From the cell containing the given text, extract its center point as (X, Y) coordinate. 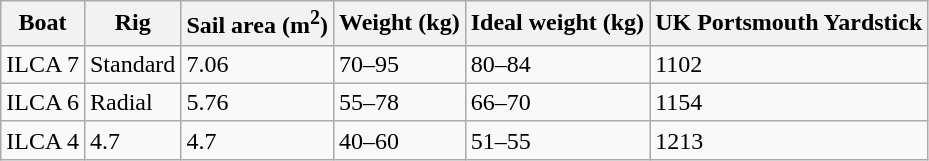
ILCA 7 (43, 64)
ILCA 6 (43, 102)
40–60 (399, 140)
5.76 (258, 102)
51–55 (557, 140)
1102 (789, 64)
7.06 (258, 64)
ILCA 4 (43, 140)
Weight (kg) (399, 24)
Standard (132, 64)
Sail area (m2) (258, 24)
1154 (789, 102)
Ideal weight (kg) (557, 24)
UK Portsmouth Yardstick (789, 24)
1213 (789, 140)
Boat (43, 24)
Rig (132, 24)
55–78 (399, 102)
Radial (132, 102)
80–84 (557, 64)
70–95 (399, 64)
66–70 (557, 102)
